Pinpoint the cell where the given text exists, returning its (X, Y) midpoint coordinate. 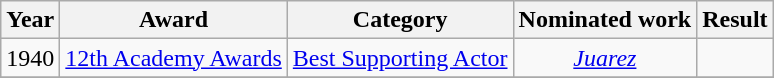
Year (30, 20)
Best Supporting Actor (400, 58)
1940 (30, 58)
Category (400, 20)
12th Academy Awards (174, 58)
Nominated work (605, 20)
Juarez (605, 58)
Result (735, 20)
Award (174, 20)
